Search for the cell housing the specified text and yield its (x, y) center coordinate. 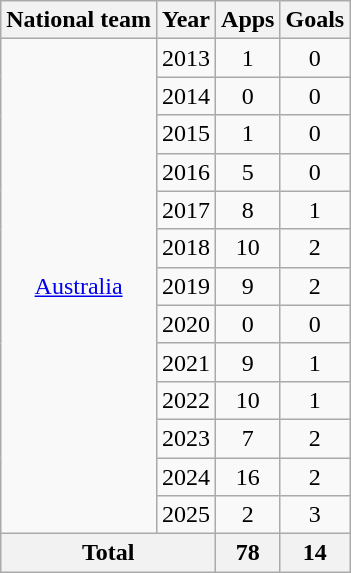
2015 (186, 134)
2017 (186, 210)
2020 (186, 324)
Goals (315, 20)
Total (108, 553)
Australia (79, 286)
2025 (186, 515)
7 (248, 438)
2023 (186, 438)
2013 (186, 58)
2019 (186, 286)
78 (248, 553)
2022 (186, 400)
2014 (186, 96)
National team (79, 20)
Year (186, 20)
8 (248, 210)
Apps (248, 20)
5 (248, 172)
14 (315, 553)
2018 (186, 248)
3 (315, 515)
2021 (186, 362)
2024 (186, 477)
2016 (186, 172)
16 (248, 477)
